Search for the cell housing the specified text and yield its (X, Y) center coordinate. 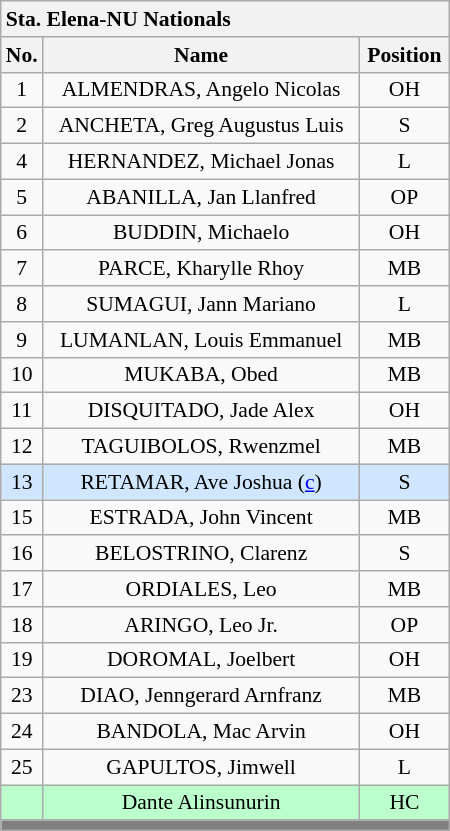
RETAMAR, Ave Joshua (c) (202, 482)
12 (22, 447)
24 (22, 732)
25 (22, 767)
2 (22, 126)
DOROMAL, Joelbert (202, 660)
16 (22, 554)
7 (22, 269)
9 (22, 340)
1 (22, 90)
DISQUITADO, Jade Alex (202, 411)
ALMENDRAS, Angelo Nicolas (202, 90)
DIAO, Jenngerard Arnfranz (202, 696)
HC (405, 803)
MUKABA, Obed (202, 375)
ORDIALES, Leo (202, 589)
Position (405, 55)
LUMANLAN, Louis Emmanuel (202, 340)
11 (22, 411)
TAGUIBOLOS, Rwenzmel (202, 447)
ABANILLA, Jan Llanfred (202, 197)
8 (22, 304)
BUDDIN, Michaelo (202, 233)
5 (22, 197)
17 (22, 589)
ANCHETA, Greg Augustus Luis (202, 126)
ARINGO, Leo Jr. (202, 625)
4 (22, 162)
18 (22, 625)
15 (22, 518)
BANDOLA, Mac Arvin (202, 732)
13 (22, 482)
Sta. Elena-NU Nationals (225, 19)
BELOSTRINO, Clarenz (202, 554)
PARCE, Kharylle Rhoy (202, 269)
GAPULTOS, Jimwell (202, 767)
SUMAGUI, Jann Mariano (202, 304)
Name (202, 55)
23 (22, 696)
Dante Alinsunurin (202, 803)
19 (22, 660)
6 (22, 233)
ESTRADA, John Vincent (202, 518)
10 (22, 375)
HERNANDEZ, Michael Jonas (202, 162)
No. (22, 55)
